Output the [X, Y] coordinate of the center of the cell containing the given text.  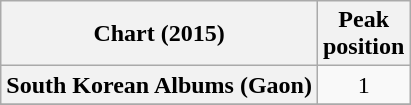
Peak position [363, 34]
South Korean Albums (Gaon) [160, 85]
Chart (2015) [160, 34]
1 [363, 85]
